Identify which cell holds the provided text, then report its [X, Y] central coordinate. 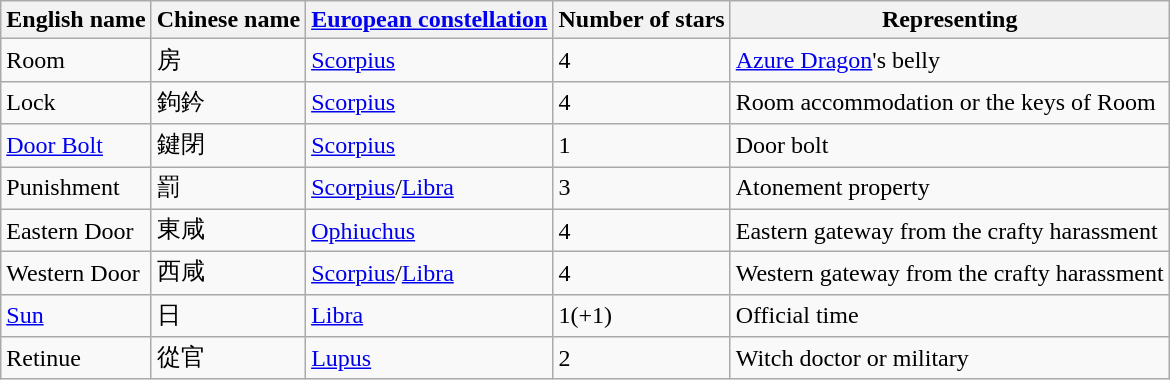
Lock [76, 102]
Door Bolt [76, 146]
1 [642, 146]
Number of stars [642, 20]
Chinese name [228, 20]
English name [76, 20]
Representing [950, 20]
Official time [950, 316]
Western Door [76, 274]
罰 [228, 188]
1(+1) [642, 316]
日 [228, 316]
Libra [430, 316]
鍵閉 [228, 146]
Azure Dragon's belly [950, 60]
鉤鈐 [228, 102]
3 [642, 188]
Atonement property [950, 188]
Ophiuchus [430, 230]
東咸 [228, 230]
西咸 [228, 274]
Eastern gateway from the crafty harassment [950, 230]
Eastern Door [76, 230]
Retinue [76, 358]
Sun [76, 316]
Western gateway from the crafty harassment [950, 274]
Door bolt [950, 146]
Punishment [76, 188]
Lupus [430, 358]
European constellation [430, 20]
2 [642, 358]
Witch doctor or military [950, 358]
房 [228, 60]
Room accommodation or the keys of Room [950, 102]
從官 [228, 358]
Room [76, 60]
